Return the [X, Y] coordinate for the center point of the cell that contains the specified text.  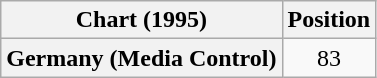
Position [329, 20]
83 [329, 58]
Germany (Media Control) [142, 58]
Chart (1995) [142, 20]
